Search for the cell housing the specified text and yield its [X, Y] center coordinate. 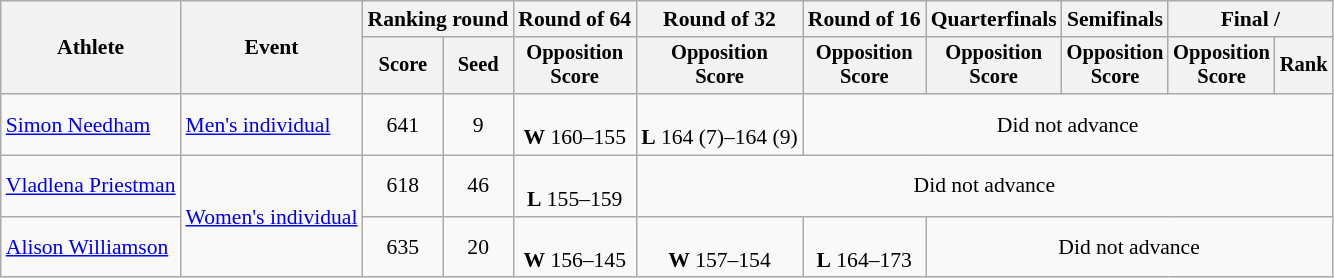
Men's individual [272, 124]
Women's individual [272, 217]
Final / [1250, 19]
635 [404, 248]
Semifinals [1116, 19]
Event [272, 48]
46 [478, 186]
618 [404, 186]
Round of 32 [720, 19]
641 [404, 124]
20 [478, 248]
Ranking round [438, 19]
Vladlena Priestman [91, 186]
Seed [478, 66]
Score [404, 66]
Round of 64 [574, 19]
9 [478, 124]
Round of 16 [864, 19]
Athlete [91, 48]
L 155–159 [574, 186]
L 164 (7)–164 (9) [720, 124]
Alison Williamson [91, 248]
Quarterfinals [994, 19]
Simon Needham [91, 124]
W 160–155 [574, 124]
W 157–154 [720, 248]
Rank [1304, 66]
L 164–173 [864, 248]
W 156–145 [574, 248]
